Capture the cell that displays the provided text and extract its [X, Y] central coordinate. 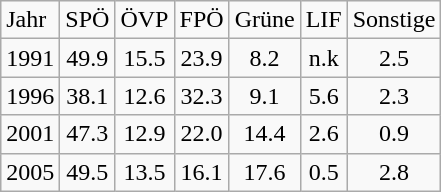
9.1 [264, 96]
12.6 [144, 96]
2.8 [394, 172]
0.9 [394, 134]
Sonstige [394, 20]
5.6 [324, 96]
2005 [30, 172]
13.5 [144, 172]
38.1 [88, 96]
49.5 [88, 172]
16.1 [202, 172]
32.3 [202, 96]
FPÖ [202, 20]
23.9 [202, 58]
15.5 [144, 58]
SPÖ [88, 20]
Jahr [30, 20]
1996 [30, 96]
2.6 [324, 134]
17.6 [264, 172]
2.5 [394, 58]
47.3 [88, 134]
ÖVP [144, 20]
n.k [324, 58]
49.9 [88, 58]
2001 [30, 134]
LIF [324, 20]
1991 [30, 58]
12.9 [144, 134]
Grüne [264, 20]
2.3 [394, 96]
0.5 [324, 172]
14.4 [264, 134]
8.2 [264, 58]
22.0 [202, 134]
